Capture the cell that displays the provided text and extract its (X, Y) central coordinate. 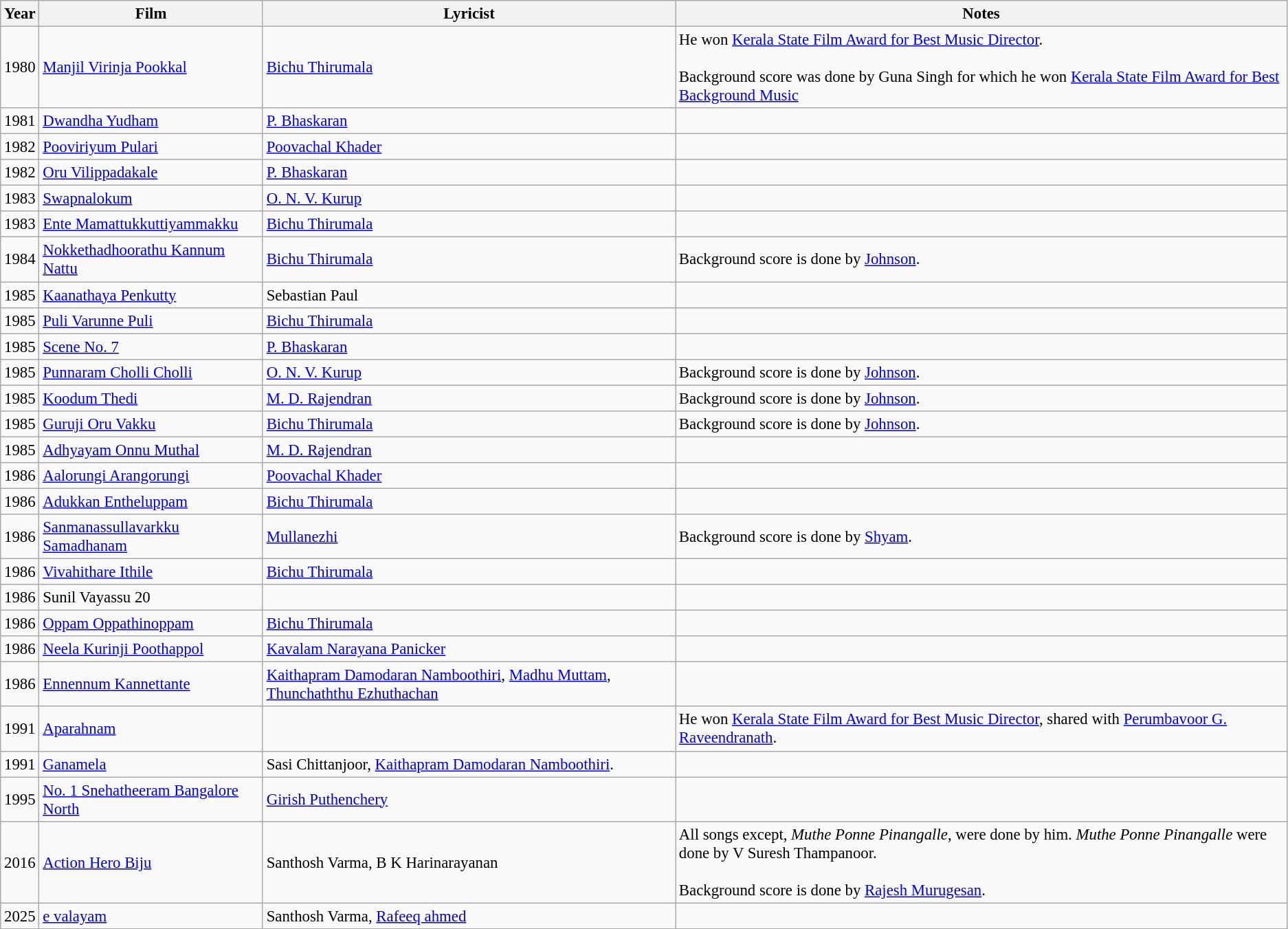
Oru Vilippadakale (151, 173)
Sebastian Paul (469, 295)
Ennennum Kannettante (151, 685)
Aparahnam (151, 729)
Adhyayam Onnu Muthal (151, 450)
Vivahithare Ithile (151, 572)
Koodum Thedi (151, 398)
Action Hero Biju (151, 862)
1984 (20, 260)
2025 (20, 916)
2016 (20, 862)
Kaanathaya Penkutty (151, 295)
Background score is done by Shyam. (981, 536)
Adukkan Entheluppam (151, 501)
Mullanezhi (469, 536)
Scene No. 7 (151, 347)
1995 (20, 799)
Girish Puthenchery (469, 799)
Puli Varunne Puli (151, 320)
1980 (20, 67)
Nokkethadhoorathu Kannum Nattu (151, 260)
Punnaram Cholli Cholli (151, 372)
Sanmanassullavarkku Samadhanam (151, 536)
Ganamela (151, 764)
Guruji Oru Vakku (151, 424)
Kavalam Narayana Panicker (469, 649)
Lyricist (469, 14)
Kaithapram Damodaran Namboothiri, Madhu Muttam, Thunchaththu Ezhuthachan (469, 685)
Film (151, 14)
1981 (20, 121)
Manjil Virinja Pookkal (151, 67)
Santhosh Varma, Rafeeq ahmed (469, 916)
Aalorungi Arangorungi (151, 476)
Sunil Vayassu 20 (151, 598)
Swapnalokum (151, 199)
Notes (981, 14)
Dwandha Yudham (151, 121)
e valayam (151, 916)
Sasi Chittanjoor, Kaithapram Damodaran Namboothiri. (469, 764)
He won Kerala State Film Award for Best Music Director, shared with Perumbavoor G. Raveendranath. (981, 729)
Santhosh Varma, B K Harinarayanan (469, 862)
Year (20, 14)
No. 1 Snehatheeram Bangalore North (151, 799)
Pooviriyum Pulari (151, 147)
Neela Kurinji Poothappol (151, 649)
Ente Mamattukkuttiyammakku (151, 225)
Oppam Oppathinoppam (151, 624)
